For the text-containing cell, return its midpoint in (x, y) coordinate format. 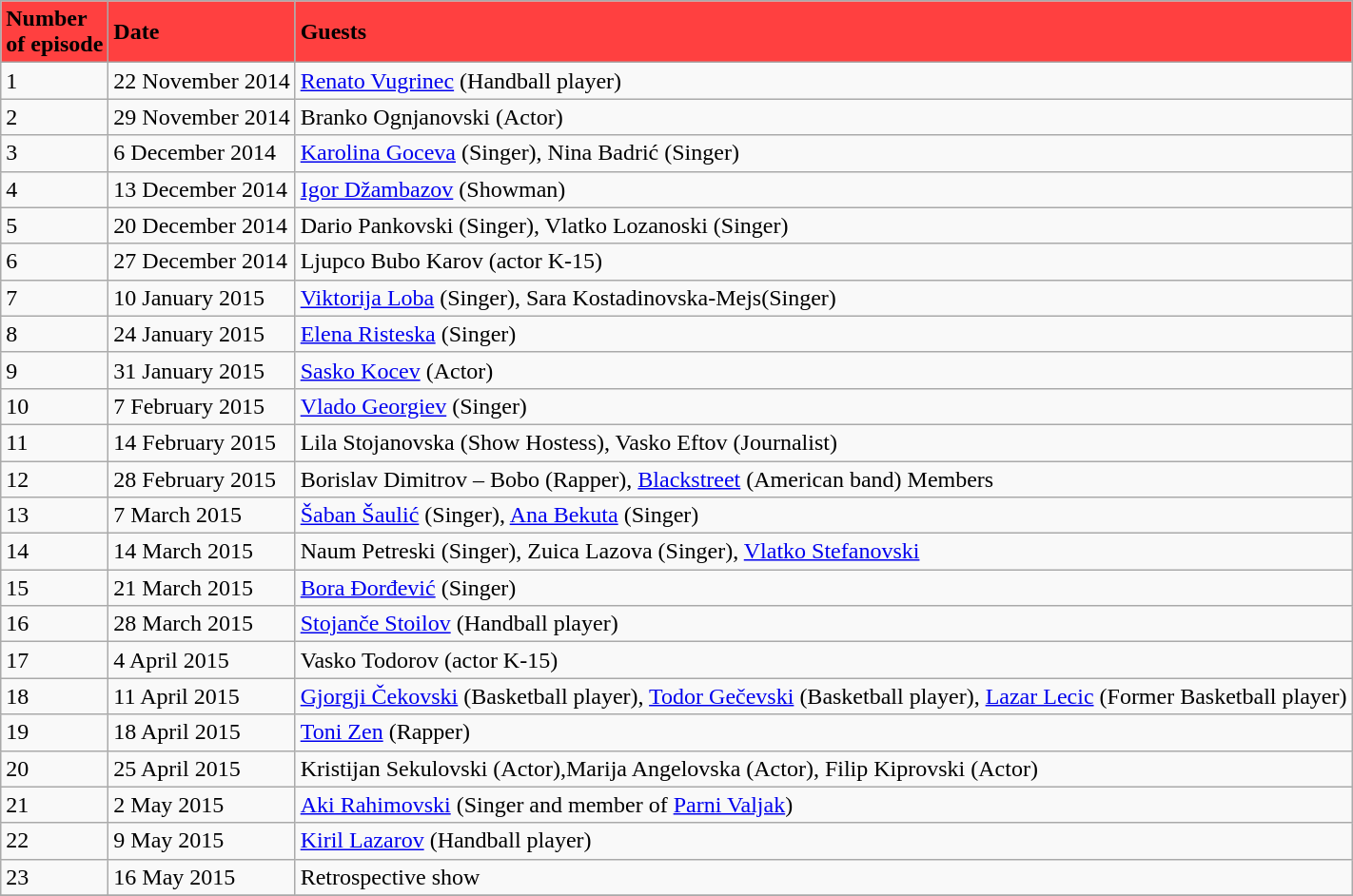
25 April 2015 (202, 769)
Sasko Kocev (Actor) (824, 370)
Stojanče Stoilov (Handball player) (824, 624)
Karolina Goceva (Singer), Nina Badrić (Singer) (824, 153)
9 (55, 370)
7 (55, 298)
Bora Đorđević (Singer) (824, 588)
Kiril Lazarov (Handball player) (824, 841)
Ljupco Bubo Karov (actor K-15) (824, 262)
3 (55, 153)
11 April 2015 (202, 696)
10 (55, 406)
22 (55, 841)
28 March 2015 (202, 624)
20 (55, 769)
21 (55, 805)
20 December 2014 (202, 225)
4 (55, 189)
14 (55, 552)
16 May 2015 (202, 877)
Igor Džambazov (Showman) (824, 189)
16 (55, 624)
Viktorija Loba (Singer), Sara Kostadinovska-Mejs(Singer) (824, 298)
Numberof episode (55, 32)
Guests (824, 32)
6 December 2014 (202, 153)
18 (55, 696)
Renato Vugrinec (Handball player) (824, 81)
Naum Petreski (Singer), Zuica Lazova (Singer), Vlatko Stefanovski (824, 552)
14 March 2015 (202, 552)
24 January 2015 (202, 334)
7 March 2015 (202, 516)
5 (55, 225)
29 November 2014 (202, 117)
13 December 2014 (202, 189)
12 (55, 478)
Vlado Georgiev (Singer) (824, 406)
Date (202, 32)
2 May 2015 (202, 805)
Elena Risteska (Singer) (824, 334)
23 (55, 877)
17 (55, 660)
2 (55, 117)
8 (55, 334)
21 March 2015 (202, 588)
Retrospective show (824, 877)
Šaban Šaulić (Singer), Ana Bekuta (Singer) (824, 516)
27 December 2014 (202, 262)
4 April 2015 (202, 660)
Branko Ognjanovski (Actor) (824, 117)
14 February 2015 (202, 442)
Gjorgji Čekovski (Basketball player), Todor Gečevski (Basketball player), Lazar Lecic (Former Basketball player) (824, 696)
31 January 2015 (202, 370)
28 February 2015 (202, 478)
Toni Zen (Rapper) (824, 732)
Vasko Todorov (actor K-15) (824, 660)
1 (55, 81)
Borislav Dimitrov – Bobo (Rapper), Blackstreet (American band) Members (824, 478)
15 (55, 588)
6 (55, 262)
Kristijan Sekulovski (Actor),Marija Angelovska (Actor), Filip Kiprovski (Actor) (824, 769)
22 November 2014 (202, 81)
18 April 2015 (202, 732)
10 January 2015 (202, 298)
13 (55, 516)
19 (55, 732)
Dario Pankovski (Singer), Vlatko Lozanoski (Singer) (824, 225)
Lila Stojanovska (Show Hostess), Vasko Eftov (Journalist) (824, 442)
9 May 2015 (202, 841)
Aki Rahimovski (Singer and member of Parni Valjak) (824, 805)
7 February 2015 (202, 406)
11 (55, 442)
